Scan for the cell matching the given text and deliver its [x, y] coordinate at center. 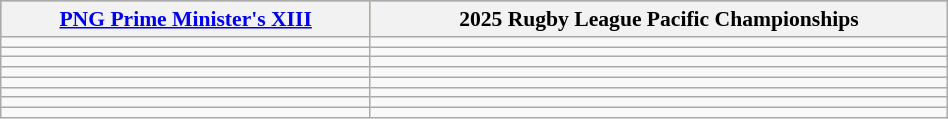
PNG Prime Minister's XIII [186, 19]
2025 Rugby League Pacific Championships [658, 19]
